Return [X, Y] of the center of cell containing provided text 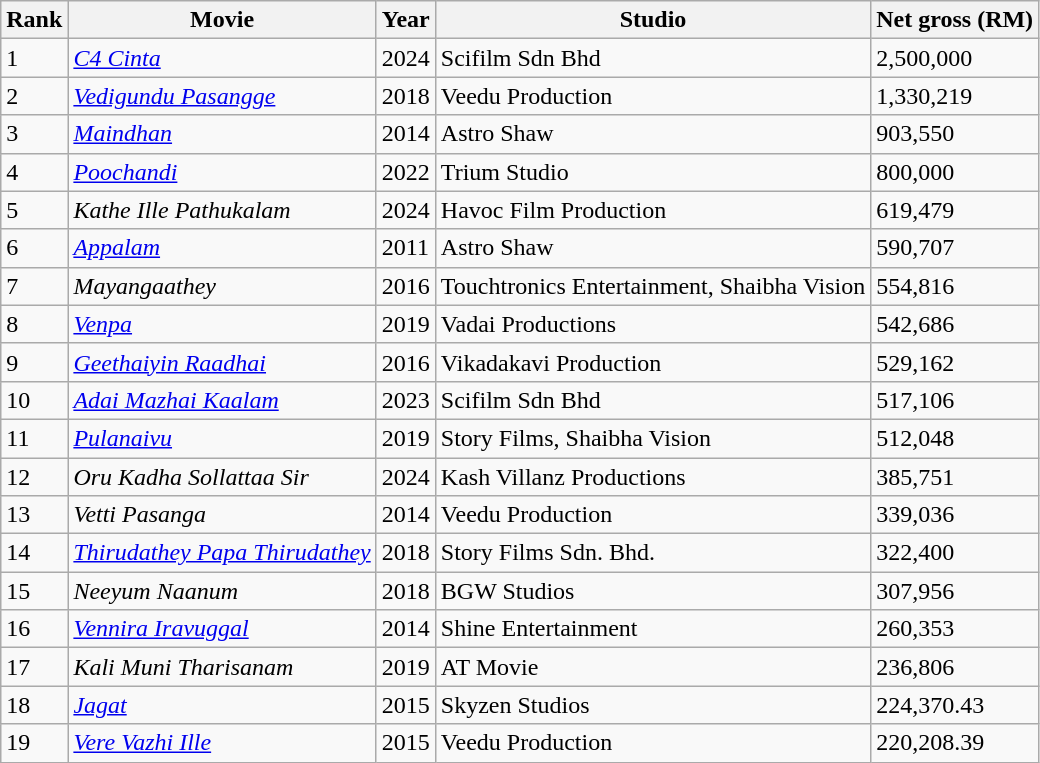
220,208.39 [955, 743]
1 [34, 58]
307,956 [955, 591]
260,353 [955, 629]
12 [34, 477]
19 [34, 743]
517,106 [955, 400]
Vikadakavi Production [652, 362]
6 [34, 248]
542,686 [955, 324]
11 [34, 438]
15 [34, 591]
2023 [406, 400]
7 [34, 286]
Vedigundu Pasangge [222, 96]
Poochandi [222, 172]
2,500,000 [955, 58]
2011 [406, 248]
Kali Muni Tharisanam [222, 667]
Skyzen Studios [652, 705]
Venpa [222, 324]
Story Films Sdn. Bhd. [652, 553]
619,479 [955, 210]
Appalam [222, 248]
903,550 [955, 134]
Rank [34, 20]
Touchtronics Entertainment, Shaibha Vision [652, 286]
4 [34, 172]
Havoc Film Production [652, 210]
9 [34, 362]
Vennira Iravuggal [222, 629]
Vadai Productions [652, 324]
Neeyum Naanum [222, 591]
224,370.43 [955, 705]
Thirudathey Papa Thirudathey [222, 553]
Year [406, 20]
385,751 [955, 477]
17 [34, 667]
Kathe Ille Pathukalam [222, 210]
339,036 [955, 515]
AT Movie [652, 667]
Vetti Pasanga [222, 515]
Geethaiyin Raadhai [222, 362]
Net gross (RM) [955, 20]
C4 Cinta [222, 58]
Kash Villanz Productions [652, 477]
529,162 [955, 362]
18 [34, 705]
Vere Vazhi Ille [222, 743]
1,330,219 [955, 96]
Trium Studio [652, 172]
590,707 [955, 248]
Adai Mazhai Kaalam [222, 400]
554,816 [955, 286]
512,048 [955, 438]
14 [34, 553]
800,000 [955, 172]
Jagat [222, 705]
Studio [652, 20]
Movie [222, 20]
Pulanaivu [222, 438]
8 [34, 324]
2022 [406, 172]
Maindhan [222, 134]
Mayangaathey [222, 286]
3 [34, 134]
Story Films, Shaibha Vision [652, 438]
Shine Entertainment [652, 629]
236,806 [955, 667]
322,400 [955, 553]
16 [34, 629]
10 [34, 400]
2 [34, 96]
13 [34, 515]
BGW Studios [652, 591]
5 [34, 210]
Oru Kadha Sollattaa Sir [222, 477]
